Search for the cell housing the specified text and yield its [x, y] center coordinate. 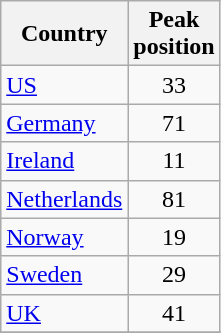
Peakposition [174, 34]
Ireland [64, 161]
Netherlands [64, 199]
29 [174, 275]
11 [174, 161]
UK [64, 313]
Country [64, 34]
41 [174, 313]
Germany [64, 123]
Sweden [64, 275]
81 [174, 199]
33 [174, 85]
71 [174, 123]
US [64, 85]
Norway [64, 237]
19 [174, 237]
